From the cell containing the given text, extract its center point as (x, y) coordinate. 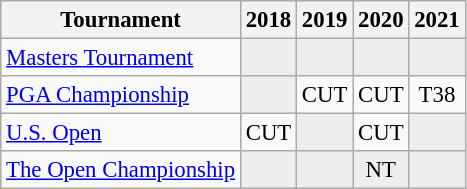
2021 (437, 20)
2019 (325, 20)
Tournament (121, 20)
PGA Championship (121, 95)
T38 (437, 95)
Masters Tournament (121, 58)
2020 (381, 20)
The Open Championship (121, 170)
2018 (268, 20)
NT (381, 170)
U.S. Open (121, 133)
